Return (X, Y) of the center of cell containing provided text 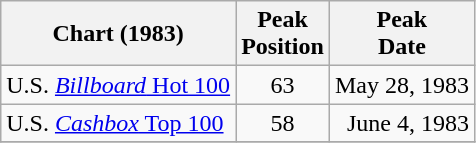
June 4, 1983 (402, 123)
PeakPosition (283, 34)
U.S. Cashbox Top 100 (118, 123)
Chart (1983) (118, 34)
U.S. Billboard Hot 100 (118, 85)
PeakDate (402, 34)
58 (283, 123)
May 28, 1983 (402, 85)
63 (283, 85)
